Find where the given text appears and provide that cell's center as (X, Y) coordinate. 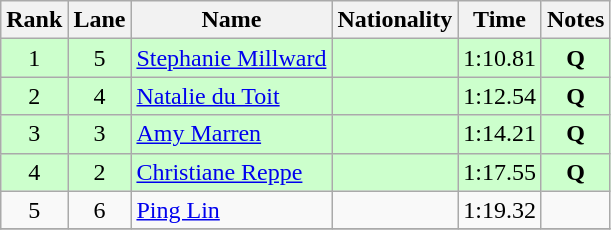
Notes (575, 20)
Time (500, 20)
Ping Lin (232, 210)
6 (100, 210)
1 (34, 58)
Nationality (395, 20)
1:12.54 (500, 96)
Stephanie Millward (232, 58)
1:14.21 (500, 134)
Natalie du Toit (232, 96)
Lane (100, 20)
Rank (34, 20)
1:19.32 (500, 210)
1:10.81 (500, 58)
Christiane Reppe (232, 172)
Name (232, 20)
Amy Marren (232, 134)
1:17.55 (500, 172)
